Return the (X, Y) coordinate for the center point of the cell that contains the specified text.  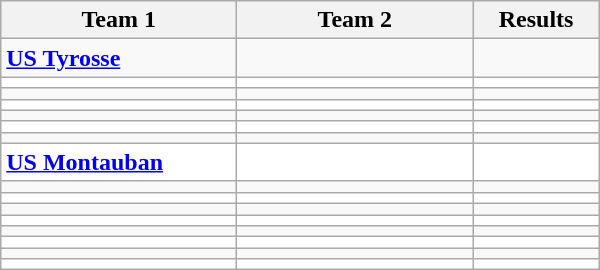
Team 1 (119, 20)
Team 2 (355, 20)
US Tyrosse (119, 58)
US Montauban (119, 162)
Results (536, 20)
